Output the [x, y] coordinate of the center of the cell containing the given text.  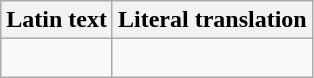
Latin text [57, 20]
Literal translation [212, 20]
